Search for the cell housing the specified text and yield its [x, y] center coordinate. 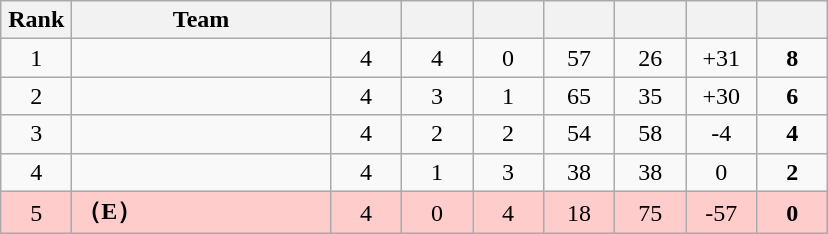
65 [580, 96]
35 [650, 96]
5 [36, 212]
57 [580, 58]
-57 [722, 212]
26 [650, 58]
-4 [722, 134]
54 [580, 134]
18 [580, 212]
（E） [202, 212]
75 [650, 212]
8 [792, 58]
6 [792, 96]
+30 [722, 96]
Team [202, 20]
Rank [36, 20]
58 [650, 134]
+31 [722, 58]
